From the cell containing the given text, extract its center point as (x, y) coordinate. 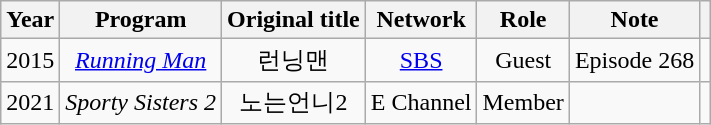
런닝맨 (294, 60)
Episode 268 (634, 60)
SBS (421, 60)
노는언니2 (294, 102)
Year (30, 20)
Program (141, 20)
Running Man (141, 60)
Network (421, 20)
2015 (30, 60)
Role (523, 20)
Member (523, 102)
Sporty Sisters 2 (141, 102)
E Channel (421, 102)
Guest (523, 60)
Original title (294, 20)
Note (634, 20)
2021 (30, 102)
